Identify which cell holds the provided text, then report its [x, y] central coordinate. 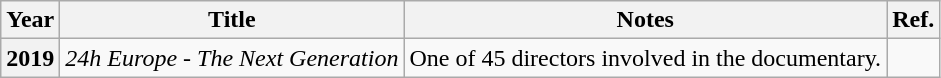
2019 [30, 58]
Year [30, 20]
Title [232, 20]
Ref. [914, 20]
24h Europe - The Next Generation [232, 58]
Notes [646, 20]
One of 45 directors involved in the documentary. [646, 58]
